Provide the [x, y] coordinate of the cell's center where the given text is located.  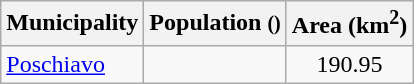
Area (km2) [350, 24]
190.95 [350, 64]
Municipality [72, 24]
Population () [215, 24]
Poschiavo [72, 64]
